Capture the cell that displays the provided text and extract its [x, y] central coordinate. 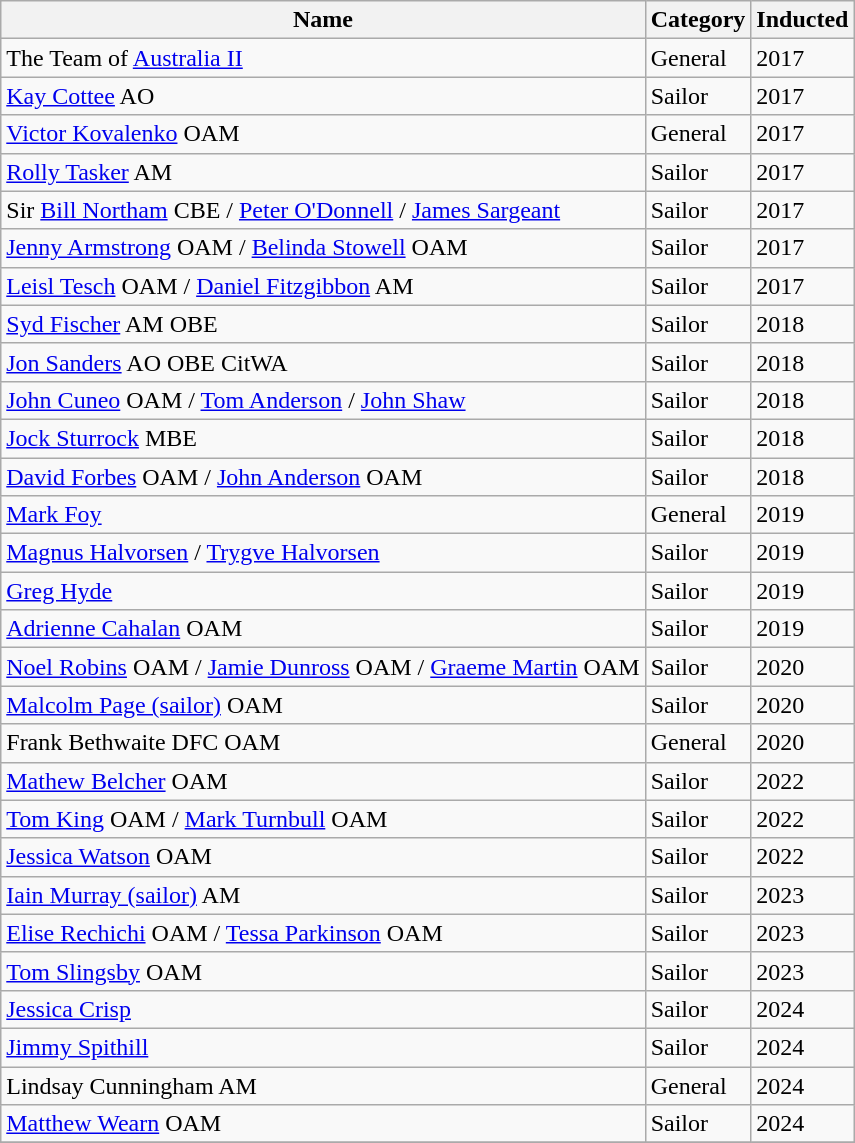
David Forbes OAM / John Anderson OAM [323, 477]
Jock Sturrock MBE [323, 438]
John Cuneo OAM / Tom Anderson / John Shaw [323, 400]
Lindsay Cunningham AM [323, 1085]
Jessica Watson OAM [323, 857]
Syd Fischer AM OBE [323, 324]
Tom King OAM / Mark Turnbull OAM [323, 819]
Kay Cottee AO [323, 96]
Name [323, 20]
Noel Robins OAM / Jamie Dunross OAM / Graeme Martin OAM [323, 667]
Elise Rechichi OAM / Tessa Parkinson OAM [323, 933]
Frank Bethwaite DFC OAM [323, 743]
Mathew Belcher OAM [323, 781]
Matthew Wearn OAM [323, 1124]
Victor Kovalenko OAM [323, 134]
Leisl Tesch OAM / Daniel Fitzgibbon AM [323, 286]
Jon Sanders AO OBE CitWA [323, 362]
Rolly Tasker AM [323, 172]
Inducted [802, 20]
The Team of Australia II [323, 58]
Iain Murray (sailor) AM [323, 895]
Category [698, 20]
Magnus Halvorsen / Trygve Halvorsen [323, 553]
Adrienne Cahalan OAM [323, 629]
Tom Slingsby OAM [323, 971]
Mark Foy [323, 515]
Malcolm Page (sailor) OAM [323, 705]
Jenny Armstrong OAM / Belinda Stowell OAM [323, 248]
Greg Hyde [323, 591]
Jimmy Spithill [323, 1047]
Jessica Crisp [323, 1009]
Sir Bill Northam CBE / Peter O'Donnell / James Sargeant [323, 210]
